From the cell containing the given text, extract its center point as [X, Y] coordinate. 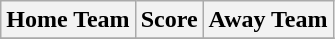
Score [169, 20]
Home Team [68, 20]
Away Team [268, 20]
